Pinpoint the cell where the given text exists, returning its [x, y] midpoint coordinate. 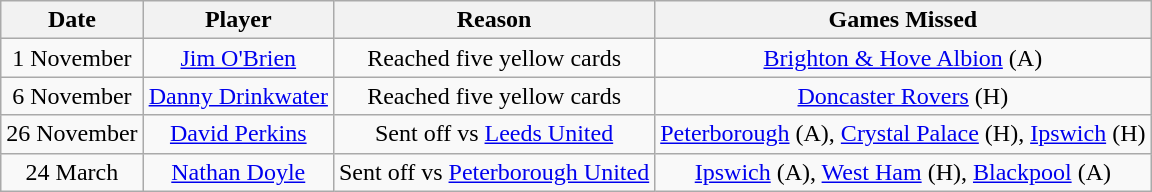
Brighton & Hove Albion (A) [903, 58]
Jim O'Brien [238, 58]
Ipswich (A), West Ham (H), Blackpool (A) [903, 172]
24 March [72, 172]
Date [72, 20]
David Perkins [238, 134]
Sent off vs Peterborough United [494, 172]
Games Missed [903, 20]
Doncaster Rovers (H) [903, 96]
Reason [494, 20]
6 November [72, 96]
Player [238, 20]
Nathan Doyle [238, 172]
Danny Drinkwater [238, 96]
26 November [72, 134]
Sent off vs Leeds United [494, 134]
Peterborough (A), Crystal Palace (H), Ipswich (H) [903, 134]
1 November [72, 58]
